From the cell containing the given text, extract its center point as (X, Y) coordinate. 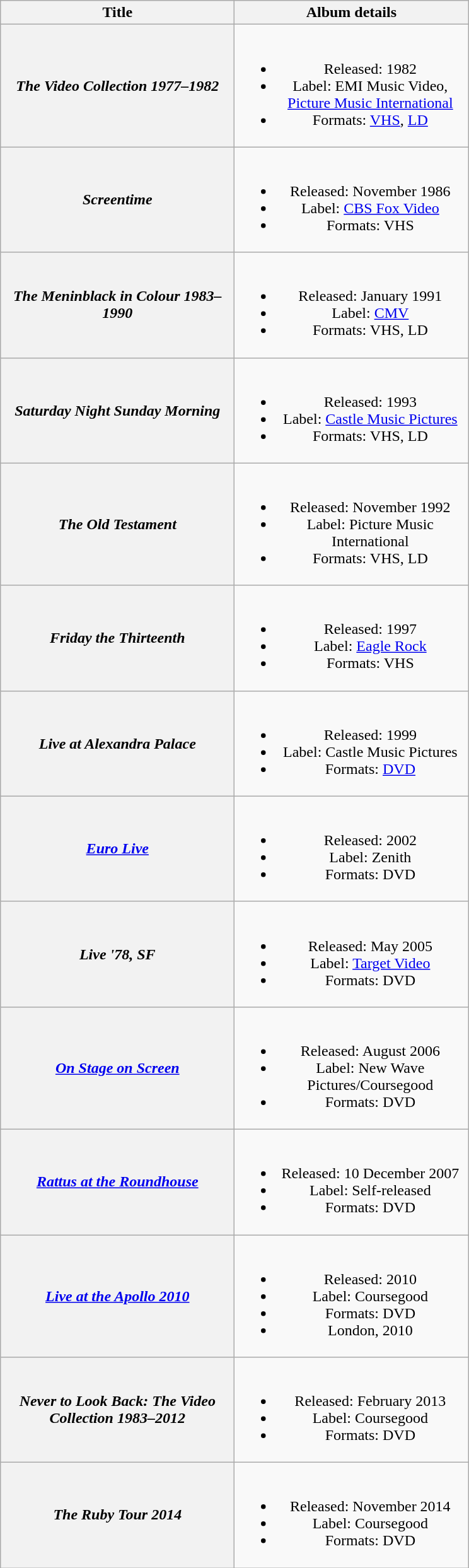
Released: February 2013Label: CoursegoodFormats: DVD (352, 1410)
The Meninblack in Colour 1983–1990 (117, 305)
Released: November 1992Label: Picture Music InternationalFormats: VHS, LD (352, 524)
Title (117, 13)
Saturday Night Sunday Morning (117, 410)
On Stage on Screen (117, 1068)
Live at Alexandra Palace (117, 743)
Released: 1997Label: Eagle RockFormats: VHS (352, 638)
Live '78, SF (117, 954)
Released: 1993Label: Castle Music PicturesFormats: VHS, LD (352, 410)
Rattus at the Roundhouse (117, 1182)
Euro Live (117, 849)
The Old Testament (117, 524)
Album details (352, 13)
Released: 10 December 2007Label: Self-releasedFormats: DVD (352, 1182)
The Video Collection 1977–1982 (117, 86)
Released: November 1986Label: CBS Fox VideoFormats: VHS (352, 199)
Released: November 2014Label: CoursegoodFormats: DVD (352, 1515)
Released: January 1991Label: CMVFormats: VHS, LD (352, 305)
Released: August 2006Label: New Wave Pictures/CoursegoodFormats: DVD (352, 1068)
Released: 2002Label: ZenithFormats: DVD (352, 849)
Live at the Apollo 2010 (117, 1296)
Released: 1982Label: EMI Music Video, Picture Music InternationalFormats: VHS, LD (352, 86)
The Ruby Tour 2014 (117, 1515)
Never to Look Back: The Video Collection 1983–2012 (117, 1410)
Screentime (117, 199)
Released: 2010Label: CoursegoodFormats: DVDLondon, 2010 (352, 1296)
Released: May 2005Label: Target VideoFormats: DVD (352, 954)
Released: 1999Label: Castle Music PicturesFormats: DVD (352, 743)
Friday the Thirteenth (117, 638)
